Detect which cell encompasses the target text, then output its [x, y] center coordinate. 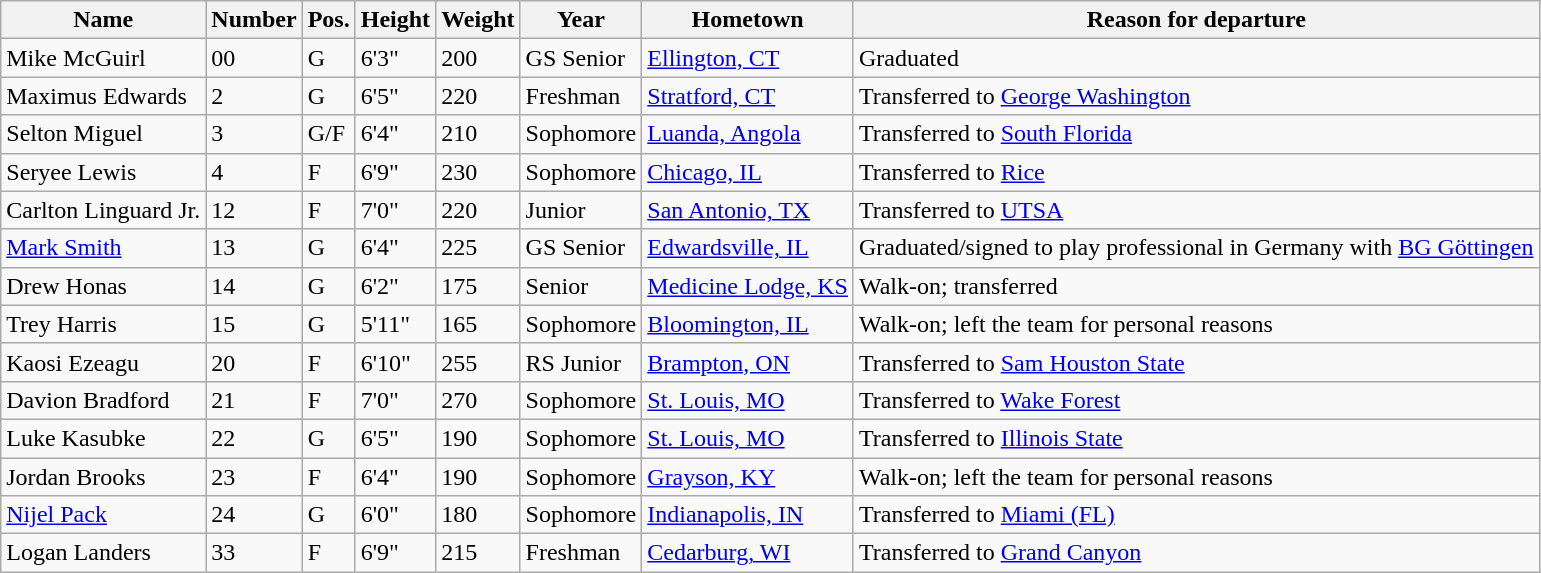
San Antonio, TX [748, 210]
Grayson, KY [748, 477]
20 [254, 362]
13 [254, 248]
Transferred to Sam Houston State [1196, 362]
Reason for departure [1196, 20]
6'10" [395, 362]
2 [254, 96]
225 [478, 248]
Transferred to Grand Canyon [1196, 553]
255 [478, 362]
200 [478, 58]
Logan Landers [104, 553]
Mark Smith [104, 248]
210 [478, 134]
180 [478, 515]
Weight [478, 20]
Hometown [748, 20]
Height [395, 20]
Transferred to Miami (FL) [1196, 515]
Medicine Lodge, KS [748, 286]
Mike McGuirl [104, 58]
15 [254, 324]
Year [581, 20]
Name [104, 20]
Drew Honas [104, 286]
Transferred to Rice [1196, 172]
Seryee Lewis [104, 172]
14 [254, 286]
Selton Miguel [104, 134]
175 [478, 286]
Ellington, CT [748, 58]
24 [254, 515]
Nijel Pack [104, 515]
Jordan Brooks [104, 477]
Edwardsville, IL [748, 248]
Transferred to Illinois State [1196, 438]
Luke Kasubke [104, 438]
Walk-on; transferred [1196, 286]
Cedarburg, WI [748, 553]
RS Junior [581, 362]
Pos. [328, 20]
Graduated/signed to play professional in Germany with BG Göttingen [1196, 248]
Transferred to UTSA [1196, 210]
215 [478, 553]
Maximus Edwards [104, 96]
Davion Bradford [104, 400]
Brampton, ON [748, 362]
230 [478, 172]
00 [254, 58]
Transferred to Wake Forest [1196, 400]
Bloomington, IL [748, 324]
22 [254, 438]
Luanda, Angola [748, 134]
Stratford, CT [748, 96]
6'0" [395, 515]
Number [254, 20]
Graduated [1196, 58]
Senior [581, 286]
Chicago, IL [748, 172]
23 [254, 477]
270 [478, 400]
Indianapolis, IN [748, 515]
G/F [328, 134]
33 [254, 553]
Transferred to George Washington [1196, 96]
165 [478, 324]
6'3" [395, 58]
Carlton Linguard Jr. [104, 210]
5'11" [395, 324]
4 [254, 172]
6'2" [395, 286]
21 [254, 400]
Kaosi Ezeagu [104, 362]
Junior [581, 210]
Trey Harris [104, 324]
12 [254, 210]
3 [254, 134]
Transferred to South Florida [1196, 134]
